Provide the [X, Y] coordinate of the cell's center where the given text is located.  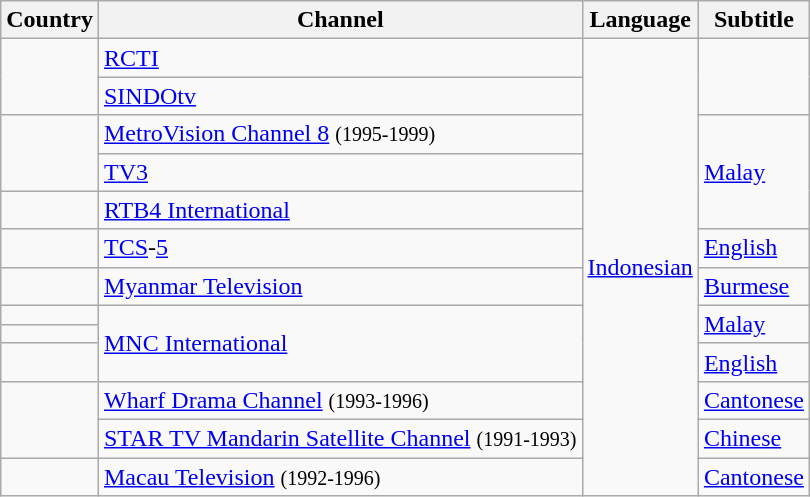
MetroVision Channel 8 (1995-1999) [340, 134]
Subtitle [754, 20]
Language [640, 20]
RCTI [340, 58]
STAR TV Mandarin Satellite Channel (1991-1993) [340, 438]
Macau Television (1992-1996) [340, 477]
Indonesian [640, 268]
RTB4 International [340, 210]
TCS-5 [340, 248]
Chinese [754, 438]
TV3 [340, 172]
SINDOtv [340, 96]
Myanmar Television [340, 286]
MNC International [340, 343]
Wharf Drama Channel (1993-1996) [340, 400]
Channel [340, 20]
Country [50, 20]
Burmese [754, 286]
